Provide the [X, Y] coordinate of the cell's center where the given text is located.  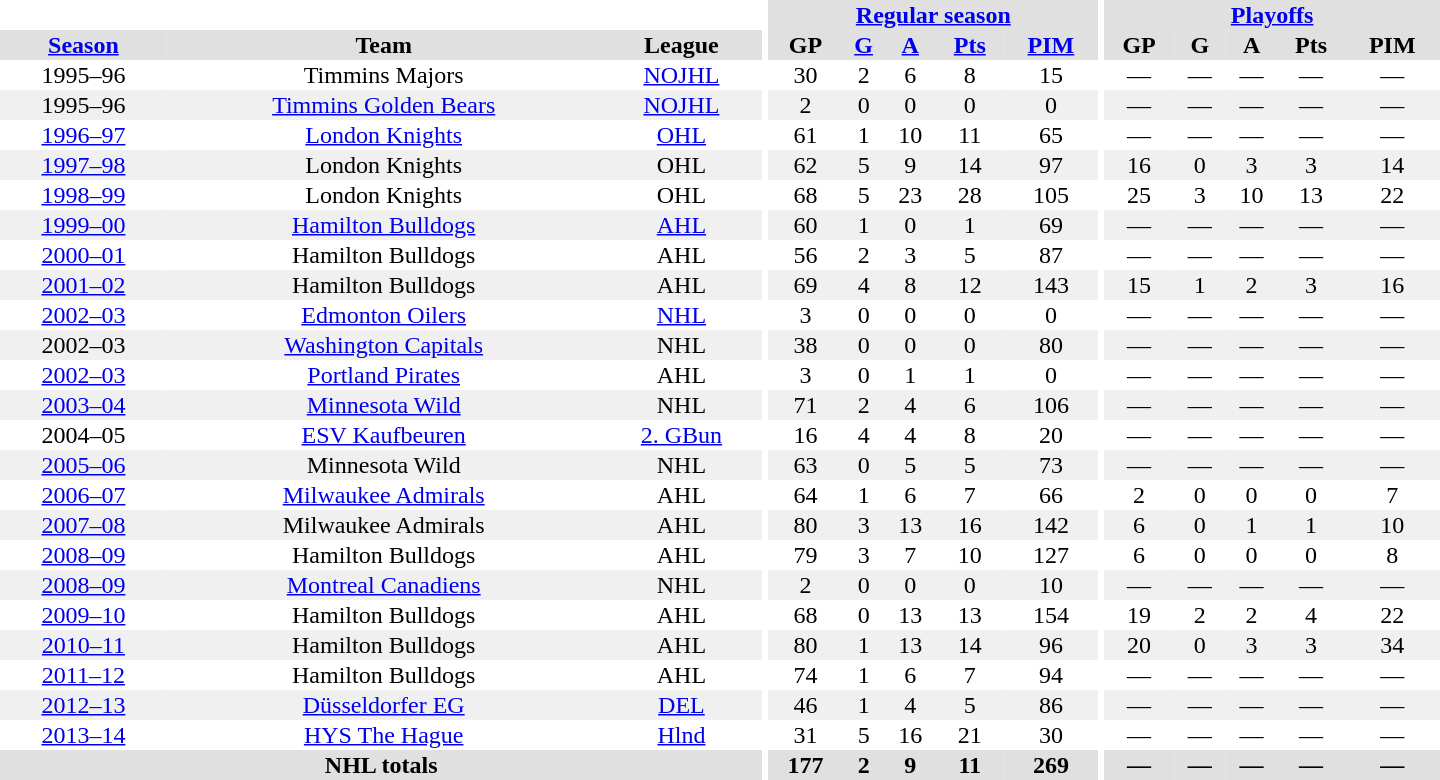
1999–00 [84, 225]
Timmins Golden Bears [384, 105]
142 [1050, 525]
25 [1139, 195]
2012–13 [84, 705]
Playoffs [1272, 15]
1998–99 [84, 195]
2007–08 [84, 525]
1996–97 [84, 135]
2001–02 [84, 285]
2011–12 [84, 675]
34 [1392, 645]
Team [384, 45]
106 [1050, 405]
2003–04 [84, 405]
79 [806, 555]
21 [970, 735]
NHL totals [381, 765]
143 [1050, 285]
Season [84, 45]
2010–11 [84, 645]
Edmonton Oilers [384, 315]
2006–07 [84, 495]
87 [1050, 255]
62 [806, 165]
60 [806, 225]
2004–05 [84, 435]
74 [806, 675]
Hlnd [682, 735]
269 [1050, 765]
86 [1050, 705]
2000–01 [84, 255]
97 [1050, 165]
DEL [682, 705]
65 [1050, 135]
19 [1139, 615]
28 [970, 195]
2013–14 [84, 735]
61 [806, 135]
64 [806, 495]
23 [910, 195]
12 [970, 285]
2. GBun [682, 435]
ESV Kaufbeuren [384, 435]
Regular season [933, 15]
38 [806, 345]
63 [806, 465]
46 [806, 705]
96 [1050, 645]
56 [806, 255]
2009–10 [84, 615]
71 [806, 405]
127 [1050, 555]
73 [1050, 465]
1997–98 [84, 165]
154 [1050, 615]
105 [1050, 195]
94 [1050, 675]
Timmins Majors [384, 75]
Düsseldorfer EG [384, 705]
31 [806, 735]
177 [806, 765]
League [682, 45]
Portland Pirates [384, 375]
HYS The Hague [384, 735]
Montreal Canadiens [384, 585]
66 [1050, 495]
Washington Capitals [384, 345]
2005–06 [84, 465]
